Find where the given text appears and provide that cell's center as [X, Y] coordinate. 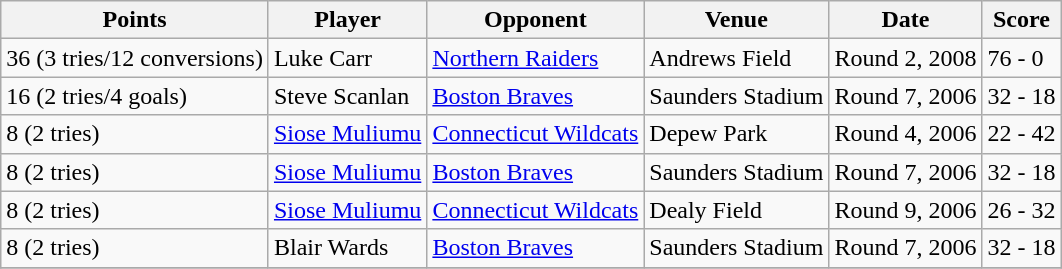
Northern Raiders [536, 58]
Venue [736, 20]
22 - 42 [1022, 134]
Steve Scanlan [347, 96]
26 - 32 [1022, 210]
Player [347, 20]
Score [1022, 20]
Opponent [536, 20]
Blair Wards [347, 248]
Dealy Field [736, 210]
Round 4, 2006 [906, 134]
Andrews Field [736, 58]
Depew Park [736, 134]
Round 2, 2008 [906, 58]
76 - 0 [1022, 58]
Luke Carr [347, 58]
Round 9, 2006 [906, 210]
Points [135, 20]
Date [906, 20]
16 (2 tries/4 goals) [135, 96]
36 (3 tries/12 conversions) [135, 58]
